Provide the [x, y] coordinate of the cell's center where the given text is located.  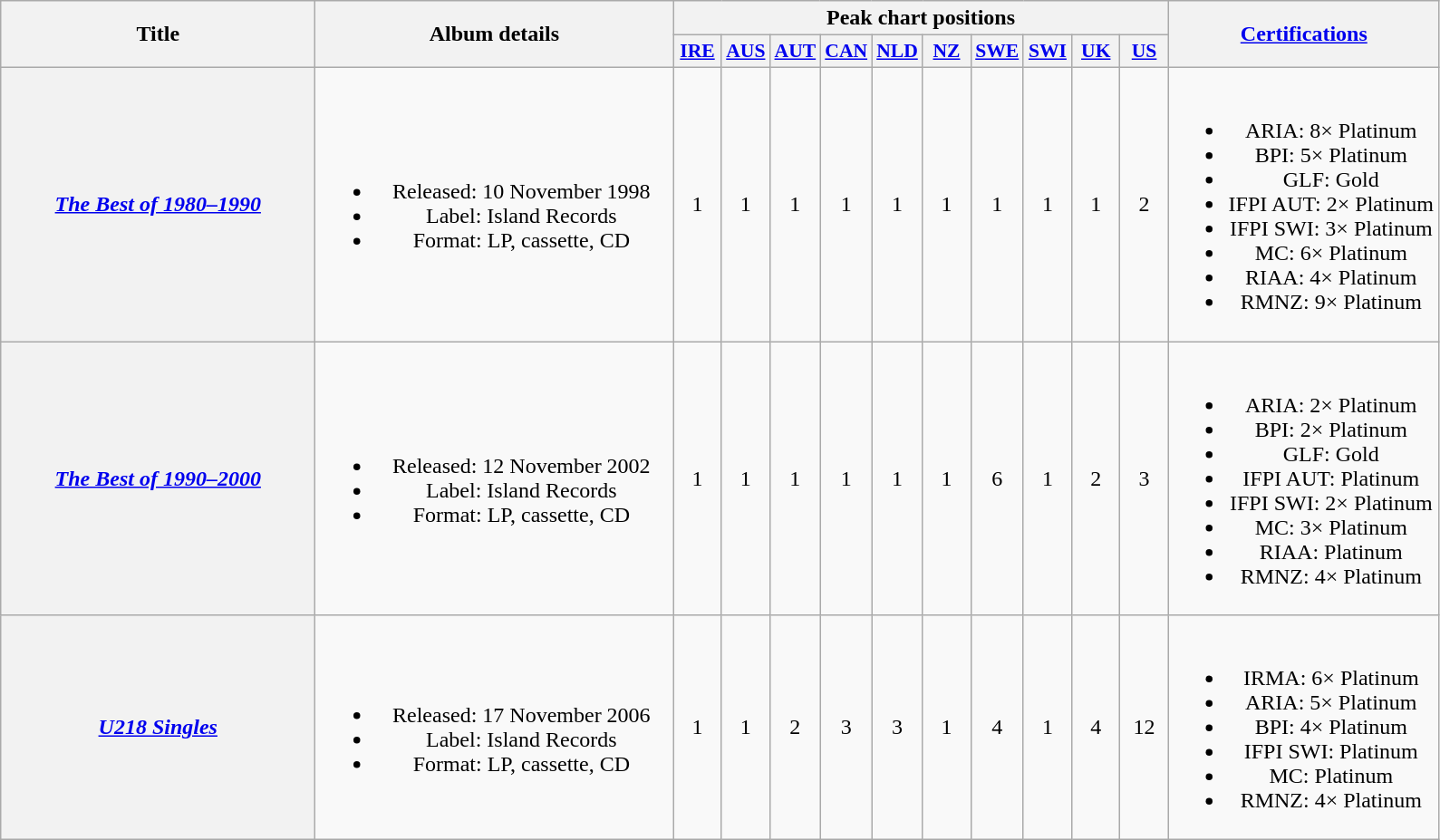
CAN [846, 52]
SWI [1048, 52]
U218 Singles [158, 728]
12 [1144, 728]
Album details [495, 34]
AUS [745, 52]
Certifications [1303, 34]
6 [997, 478]
NZ [946, 52]
IRE [698, 52]
IRMA: 6× PlatinumARIA: 5× PlatinumBPI: 4× PlatinumIFPI SWI: PlatinumMC: PlatinumRMNZ: 4× Platinum [1303, 728]
US [1144, 52]
UK [1097, 52]
Title [158, 34]
The Best of 1990–2000 [158, 478]
Released: 17 November 2006Label: Island RecordsFormat: LP, cassette, CD [495, 728]
Released: 12 November 2002Label: Island RecordsFormat: LP, cassette, CD [495, 478]
Released: 10 November 1998Label: Island RecordsFormat: LP, cassette, CD [495, 204]
ARIA: 8× PlatinumBPI: 5× PlatinumGLF: GoldIFPI AUT: 2× PlatinumIFPI SWI: 3× PlatinumMC: 6× PlatinumRIAA: 4× PlatinumRMNZ: 9× Platinum [1303, 204]
AUT [796, 52]
NLD [897, 52]
SWE [997, 52]
The Best of 1980–1990 [158, 204]
ARIA: 2× PlatinumBPI: 2× PlatinumGLF: GoldIFPI AUT: PlatinumIFPI SWI: 2× PlatinumMC: 3× PlatinumRIAA: PlatinumRMNZ: 4× Platinum [1303, 478]
Peak chart positions [921, 18]
